Extract the [X, Y] coordinate from the center of the cell holding the provided text.  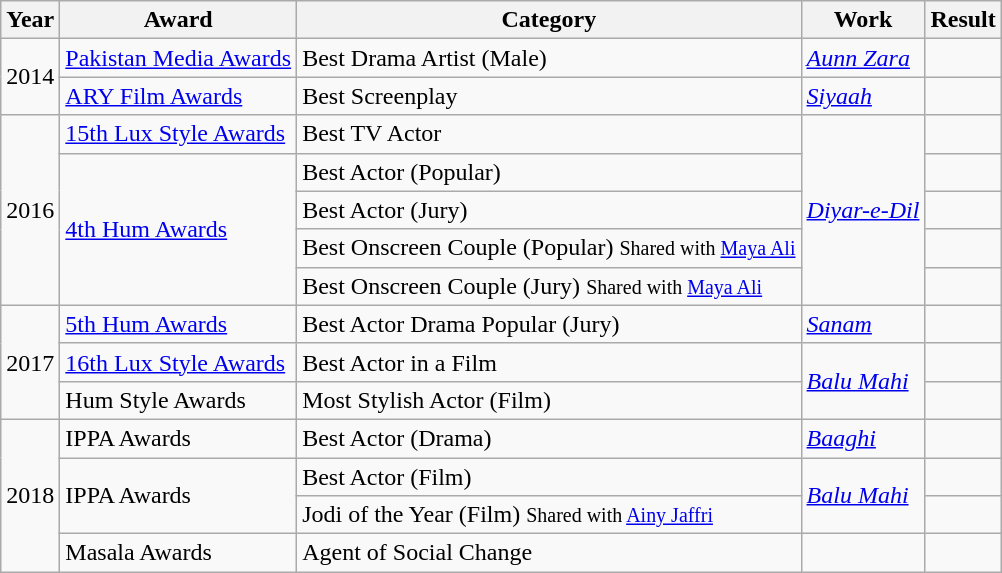
5th Hum Awards [178, 324]
Jodi of the Year (Film) Shared with Ainy Jaffri [549, 515]
2018 [30, 495]
Year [30, 20]
Diyar-e-Dil [863, 210]
Baaghi [863, 438]
16th Lux Style Awards [178, 362]
ARY Film Awards [178, 96]
Most Stylish Actor (Film) [549, 400]
2016 [30, 210]
Aunn Zara [863, 58]
Hum Style Awards [178, 400]
Best Actor Drama Popular (Jury) [549, 324]
Best Actor (Jury) [549, 210]
Best Drama Artist (Male) [549, 58]
2014 [30, 77]
Award [178, 20]
Best TV Actor [549, 134]
Best Onscreen Couple (Popular) Shared with Maya Ali [549, 248]
Best Actor (Drama) [549, 438]
Best Onscreen Couple (Jury) Shared with Maya Ali [549, 286]
Best Actor in a Film [549, 362]
Pakistan Media Awards [178, 58]
Result [963, 20]
Category [549, 20]
Best Actor (Film) [549, 477]
4th Hum Awards [178, 229]
2017 [30, 362]
Work [863, 20]
15th Lux Style Awards [178, 134]
Siyaah [863, 96]
Best Screenplay [549, 96]
Best Actor (Popular) [549, 172]
Sanam [863, 324]
Agent of Social Change [549, 553]
Masala Awards [178, 553]
